Return the [X, Y] coordinate for the center point of the cell that contains the specified text.  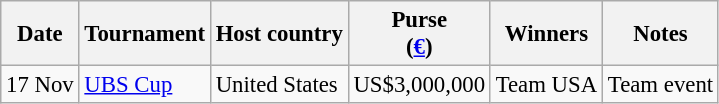
Notes [661, 34]
Date [40, 34]
Host country [279, 34]
US$3,000,000 [419, 85]
Winners [546, 34]
Tournament [144, 34]
Purse(€) [419, 34]
United States [279, 85]
UBS Cup [144, 85]
Team event [661, 85]
17 Nov [40, 85]
Team USA [546, 85]
